Scan for the cell matching the given text and deliver its (X, Y) coordinate at center. 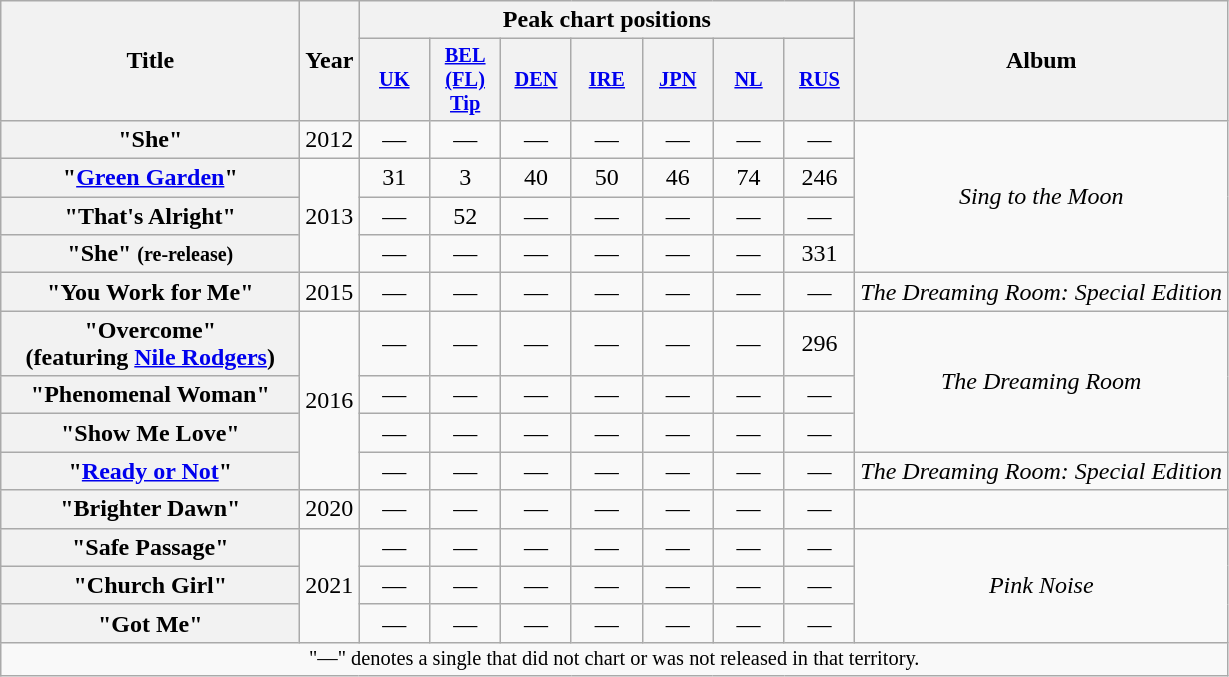
"—" denotes a single that did not chart or was not released in that territory. (614, 659)
"Brighter Dawn" (150, 509)
The Dreaming Room (1042, 382)
JPN (678, 80)
246 (820, 178)
Year (330, 61)
2013 (330, 216)
NL (748, 80)
2021 (330, 585)
"Safe Passage" (150, 547)
Album (1042, 61)
Peak chart positions (607, 20)
Pink Noise (1042, 585)
52 (466, 216)
40 (536, 178)
DEN (536, 80)
50 (606, 178)
UK (394, 80)
2016 (330, 400)
Title (150, 61)
BEL(FL)Tip (466, 80)
331 (820, 254)
"Phenomenal Woman" (150, 395)
"Got Me" (150, 623)
296 (820, 344)
2020 (330, 509)
Sing to the Moon (1042, 196)
"Green Garden" (150, 178)
74 (748, 178)
"Overcome"(featuring Nile Rodgers) (150, 344)
46 (678, 178)
"Ready or Not" (150, 471)
"She" (re-release) (150, 254)
"You Work for Me" (150, 292)
"Show Me Love" (150, 433)
"Church Girl" (150, 585)
RUS (820, 80)
31 (394, 178)
3 (466, 178)
IRE (606, 80)
"That's Alright" (150, 216)
"She" (150, 139)
2012 (330, 139)
2015 (330, 292)
